For the text-containing cell, return its midpoint in [x, y] coordinate format. 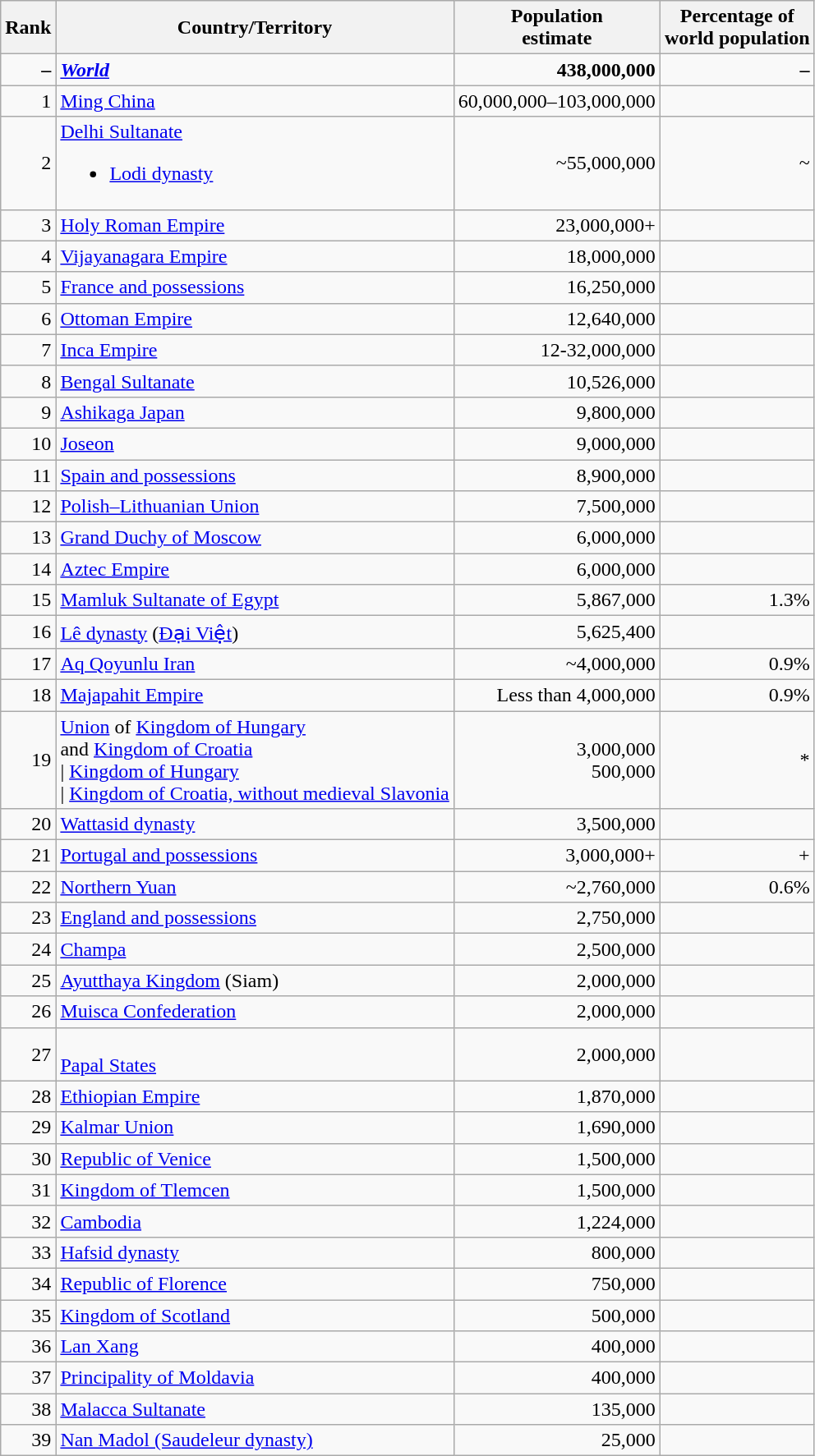
500,000 [557, 1315]
Muisca Confederation [255, 1012]
Ashikaga Japan [255, 412]
22 [28, 887]
Kalmar Union [255, 1128]
4 [28, 256]
9 [28, 412]
10 [28, 443]
3,000,000500,000 [557, 760]
6 [28, 319]
Bengal Sultanate [255, 381]
Principality of Moldavia [255, 1378]
France and possessions [255, 287]
Papal States [255, 1054]
Aq Qoyunlu Iran [255, 664]
Champa [255, 949]
5,867,000 [557, 600]
~ [737, 163]
19 [28, 760]
1,224,000 [557, 1221]
16 [28, 632]
1.3% [737, 600]
Kingdom of Tlemcen [255, 1190]
Republic of Florence [255, 1284]
Holy Roman Empire [255, 225]
1 [28, 101]
36 [28, 1347]
14 [28, 569]
2,500,000 [557, 949]
25 [28, 981]
Joseon [255, 443]
10,526,000 [557, 381]
England and possessions [255, 918]
9,000,000 [557, 443]
Kingdom of Scotland [255, 1315]
23,000,000+ [557, 225]
23 [28, 918]
Inca Empire [255, 350]
Grand Duchy of Moscow [255, 538]
7,500,000 [557, 507]
Union of Kingdom of Hungaryand Kingdom of Croatia| Kingdom of Hungary | Kingdom of Croatia, without medieval Slavonia [255, 760]
12,640,000 [557, 319]
21 [28, 856]
26 [28, 1012]
* [737, 760]
Percentage ofworld population [737, 28]
~55,000,000 [557, 163]
Less than 4,000,000 [557, 695]
38 [28, 1409]
135,000 [557, 1409]
31 [28, 1190]
37 [28, 1378]
8,900,000 [557, 475]
27 [28, 1054]
+ [737, 856]
Lê dynasty (Đại Việt) [255, 632]
25,000 [557, 1440]
Polish–Lithuanian Union [255, 507]
Vijayanagara Empire [255, 256]
Ayutthaya Kingdom (Siam) [255, 981]
34 [28, 1284]
3,500,000 [557, 824]
32 [28, 1221]
7 [28, 350]
Northern Yuan [255, 887]
~4,000,000 [557, 664]
Delhi SultanateLodi dynasty [255, 163]
30 [28, 1159]
Majapahit Empire [255, 695]
8 [28, 381]
60,000,000–103,000,000 [557, 101]
20 [28, 824]
12 [28, 507]
0.6% [737, 887]
Aztec Empire [255, 569]
5 [28, 287]
33 [28, 1252]
Lan Xang [255, 1347]
Mamluk Sultanate of Egypt [255, 600]
18 [28, 695]
9,800,000 [557, 412]
Ming China [255, 101]
Cambodia [255, 1221]
Ethiopian Empire [255, 1096]
39 [28, 1440]
3 [28, 225]
Population estimate [557, 28]
1,690,000 [557, 1128]
3,000,000+ [557, 856]
Rank [28, 28]
24 [28, 949]
29 [28, 1128]
15 [28, 600]
35 [28, 1315]
Hafsid dynasty [255, 1252]
11 [28, 475]
438,000,000 [557, 70]
800,000 [557, 1252]
2,750,000 [557, 918]
Nan Madol (Saudeleur dynasty) [255, 1440]
~2,760,000 [557, 887]
12-32,000,000 [557, 350]
Wattasid dynasty [255, 824]
750,000 [557, 1284]
28 [28, 1096]
Ottoman Empire [255, 319]
Republic of Venice [255, 1159]
Country/Territory [255, 28]
16,250,000 [557, 287]
1,870,000 [557, 1096]
Portugal and possessions [255, 856]
World [255, 70]
Malacca Sultanate [255, 1409]
Spain and possessions [255, 475]
18,000,000 [557, 256]
17 [28, 664]
13 [28, 538]
5,625,400 [557, 632]
2 [28, 163]
